For the text-containing cell, return its midpoint in (x, y) coordinate format. 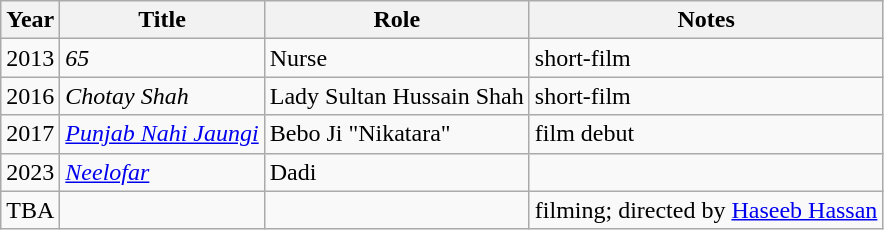
Neelofar (162, 172)
Chotay Shah (162, 96)
Nurse (396, 58)
2017 (30, 134)
65 (162, 58)
2016 (30, 96)
film debut (706, 134)
Notes (706, 20)
Year (30, 20)
Dadi (396, 172)
Punjab Nahi Jaungi (162, 134)
Bebo Ji "Nikatara" (396, 134)
2023 (30, 172)
TBA (30, 210)
filming; directed by Haseeb Hassan (706, 210)
Role (396, 20)
2013 (30, 58)
Title (162, 20)
Lady Sultan Hussain Shah (396, 96)
